Scan for the cell matching the given text and deliver its (x, y) coordinate at center. 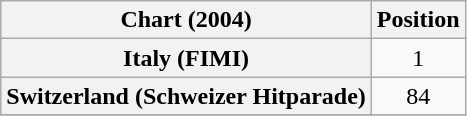
Italy (FIMI) (186, 58)
Position (418, 20)
Chart (2004) (186, 20)
1 (418, 58)
Switzerland (Schweizer Hitparade) (186, 96)
84 (418, 96)
